Output the [X, Y] coordinate of the center of the cell containing the given text.  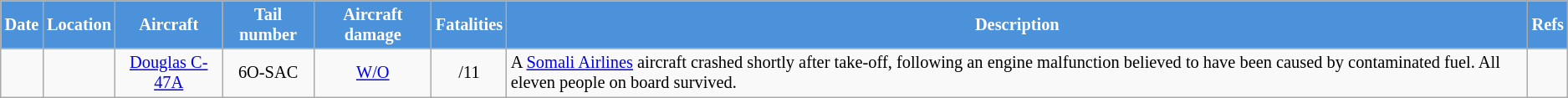
Location [79, 24]
Refs [1548, 24]
Douglas C-47A [169, 73]
W/O [373, 73]
6O-SAC [268, 73]
Date [22, 24]
Aircraft damage [373, 24]
Tail number [268, 24]
Aircraft [169, 24]
Fatalities [469, 24]
Description [1017, 24]
/11 [469, 73]
